Output the (x, y) coordinate of the center of the cell containing the given text.  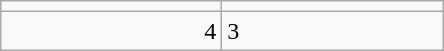
4 (112, 31)
3 (332, 31)
